Pinpoint the cell where the given text exists, returning its (x, y) midpoint coordinate. 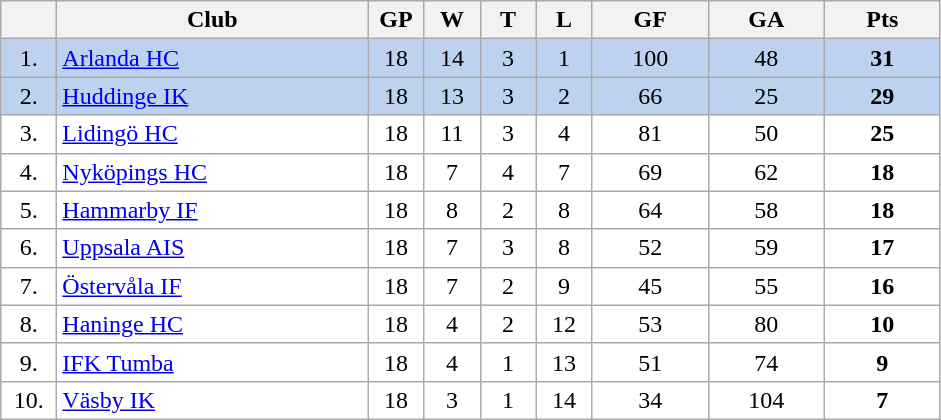
100 (650, 58)
L (564, 20)
16 (882, 286)
3. (29, 134)
80 (766, 324)
Hammarby IF (212, 210)
17 (882, 248)
Pts (882, 20)
W (452, 20)
10 (882, 324)
12 (564, 324)
IFK Tumba (212, 362)
Uppsala AIS (212, 248)
29 (882, 96)
51 (650, 362)
GA (766, 20)
59 (766, 248)
53 (650, 324)
69 (650, 172)
62 (766, 172)
45 (650, 286)
52 (650, 248)
10. (29, 400)
T (508, 20)
8. (29, 324)
GF (650, 20)
55 (766, 286)
11 (452, 134)
1. (29, 58)
Haninge HC (212, 324)
Huddinge IK (212, 96)
Nyköpings HC (212, 172)
Väsby IK (212, 400)
Östervåla IF (212, 286)
34 (650, 400)
50 (766, 134)
4. (29, 172)
64 (650, 210)
GP (396, 20)
7. (29, 286)
Club (212, 20)
31 (882, 58)
104 (766, 400)
58 (766, 210)
81 (650, 134)
74 (766, 362)
Arlanda HC (212, 58)
9. (29, 362)
2. (29, 96)
66 (650, 96)
48 (766, 58)
6. (29, 248)
Lidingö HC (212, 134)
5. (29, 210)
